Return (x, y) of the center of cell containing provided text 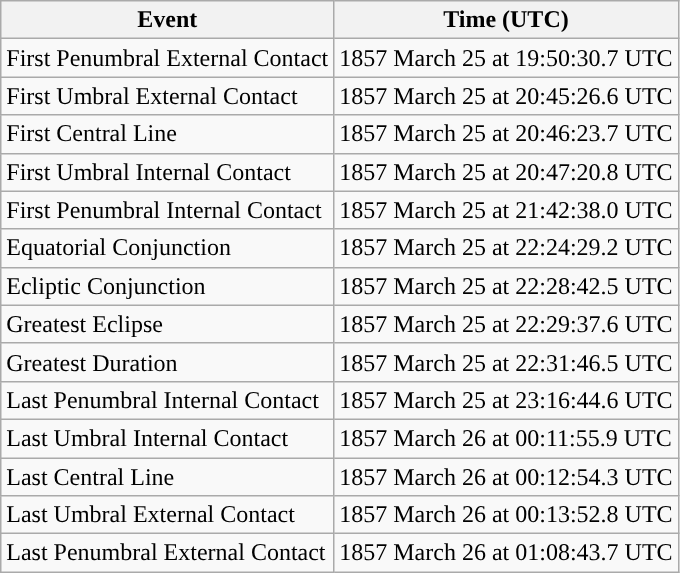
First Umbral External Contact (168, 96)
Last Umbral Internal Contact (168, 438)
1857 March 25 at 22:31:46.5 UTC (506, 362)
1857 March 26 at 00:12:54.3 UTC (506, 477)
Time (UTC) (506, 20)
1857 March 26 at 01:08:43.7 UTC (506, 553)
1857 March 25 at 20:47:20.8 UTC (506, 172)
Greatest Eclipse (168, 324)
First Penumbral Internal Contact (168, 210)
Greatest Duration (168, 362)
1857 March 25 at 19:50:30.7 UTC (506, 58)
First Umbral Internal Contact (168, 172)
1857 March 25 at 21:42:38.0 UTC (506, 210)
First Central Line (168, 134)
1857 March 25 at 22:29:37.6 UTC (506, 324)
Ecliptic Conjunction (168, 286)
Last Penumbral Internal Contact (168, 400)
1857 March 26 at 00:13:52.8 UTC (506, 515)
1857 March 25 at 22:28:42.5 UTC (506, 286)
1857 March 26 at 00:11:55.9 UTC (506, 438)
Event (168, 20)
Equatorial Conjunction (168, 248)
1857 March 25 at 23:16:44.6 UTC (506, 400)
Last Umbral External Contact (168, 515)
1857 March 25 at 22:24:29.2 UTC (506, 248)
1857 March 25 at 20:46:23.7 UTC (506, 134)
Last Penumbral External Contact (168, 553)
Last Central Line (168, 477)
1857 March 25 at 20:45:26.6 UTC (506, 96)
First Penumbral External Contact (168, 58)
